Identify which cell holds the provided text, then report its (X, Y) central coordinate. 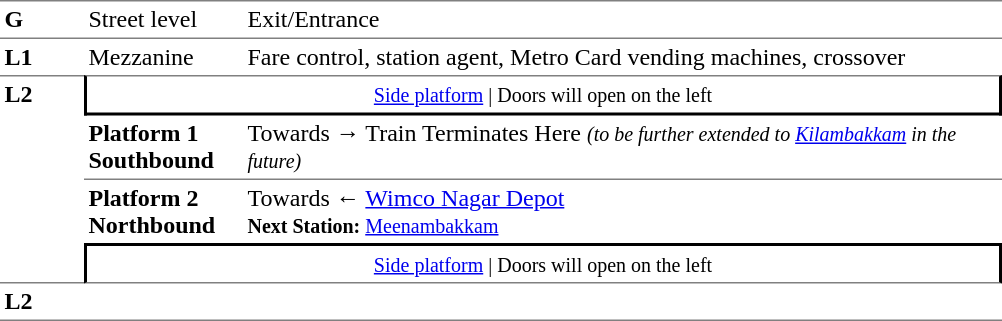
Fare control, station agent, Metro Card vending machines, crossover (622, 57)
Street level (164, 20)
Exit/Entrance (622, 20)
L1 (42, 57)
G (42, 20)
Platform 1Southbound (164, 148)
Platform 2Northbound (164, 212)
Towards → Train Terminates Here (to be further extended to Kilambakkam in the future) (622, 148)
Towards ← Wimco Nagar DepotNext Station: Meenambakkam (622, 212)
Mezzanine (164, 57)
L2 (42, 179)
